Output the [X, Y] coordinate of the center of the cell containing the given text.  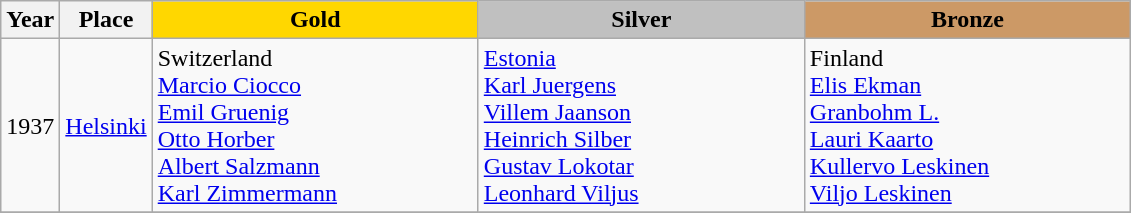
1937 [30, 126]
Helsinki [106, 126]
EstoniaKarl JuergensVillem JaansonHeinrich SilberGustav LokotarLeonhard Viljus [641, 126]
Gold [315, 20]
Bronze [967, 20]
Place [106, 20]
Year [30, 20]
Silver [641, 20]
FinlandElis EkmanGranbohm L.Lauri KaartoKullervo LeskinenViljo Leskinen [967, 126]
SwitzerlandMarcio CioccoEmil GruenigOtto HorberAlbert SalzmannKarl Zimmermann [315, 126]
